Find where the given text appears and provide that cell's center as [x, y] coordinate. 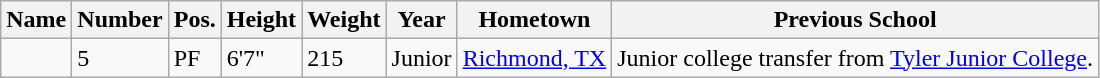
Junior college transfer from Tyler Junior College. [856, 58]
Height [261, 20]
215 [344, 58]
Weight [344, 20]
6'7" [261, 58]
Year [422, 20]
Junior [422, 58]
Name [36, 20]
Number [120, 20]
Previous School [856, 20]
Richmond, TX [534, 58]
Pos. [194, 20]
5 [120, 58]
PF [194, 58]
Hometown [534, 20]
